Locate the cell with the specified text and output its (x, y) center coordinate. 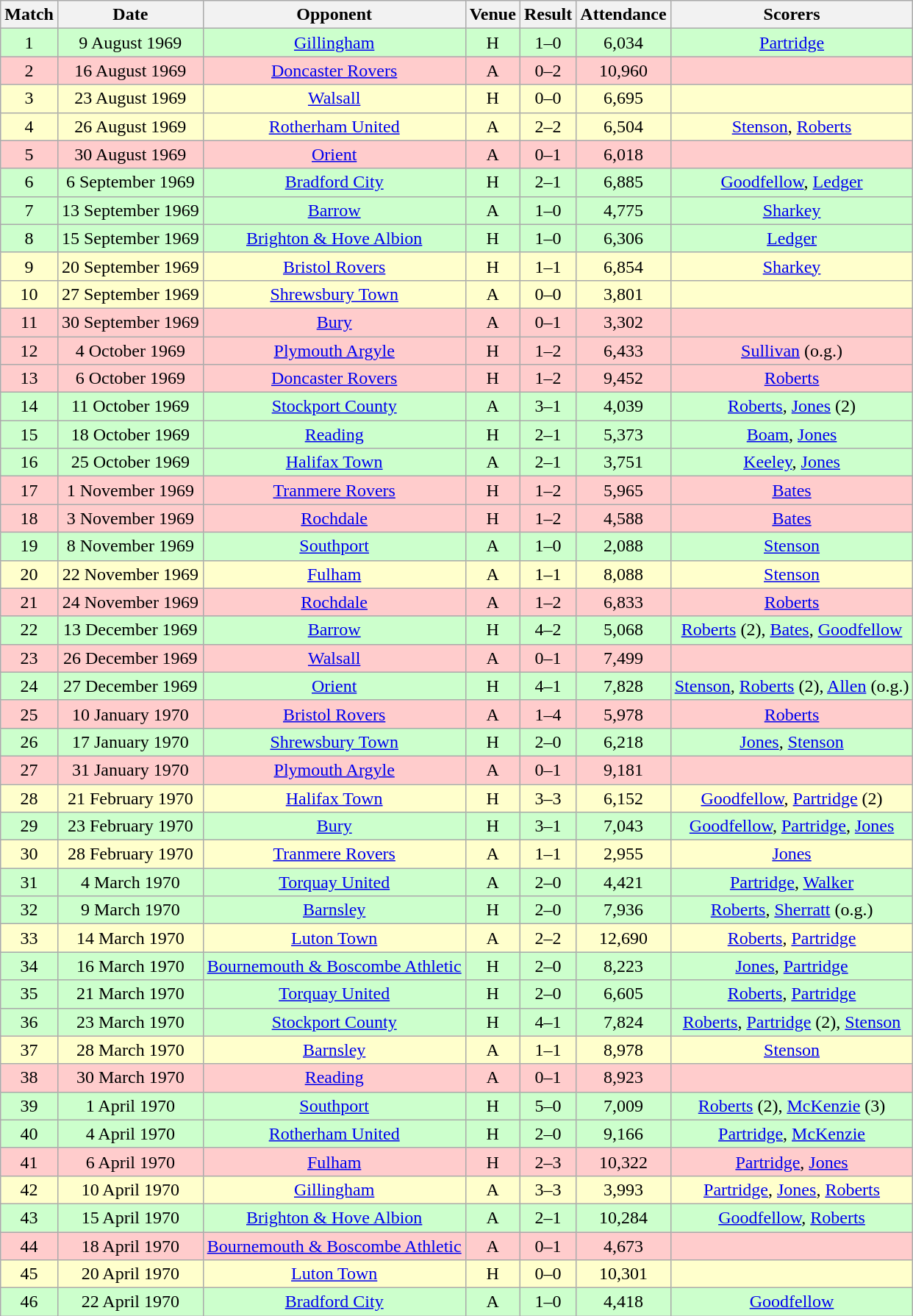
Stenson, Roberts (792, 126)
Goodfellow, Roberts (792, 1217)
22 April 1970 (130, 1302)
15 (29, 435)
5 (29, 154)
10,301 (623, 1274)
27 December 1969 (130, 686)
8 November 1969 (130, 546)
9,166 (623, 1134)
24 November 1969 (130, 602)
30 March 1970 (130, 1078)
Roberts (2), McKenzie (3) (792, 1106)
6 April 1970 (130, 1162)
17 (29, 490)
6 (29, 182)
Match (29, 15)
23 (29, 658)
9 August 1969 (130, 43)
Roberts, Sherratt (o.g.) (792, 910)
13 (29, 379)
24 (29, 686)
31 January 1970 (130, 770)
4 October 1969 (130, 351)
7,499 (623, 658)
4,673 (623, 1246)
36 (29, 1022)
41 (29, 1162)
3 (29, 99)
13 September 1969 (130, 210)
Roberts (2), Bates, Goodfellow (792, 630)
21 March 1970 (130, 994)
1 (29, 43)
45 (29, 1274)
Result (548, 15)
13 December 1969 (130, 630)
20 (29, 574)
Boam, Jones (792, 435)
7,043 (623, 826)
21 February 1970 (130, 798)
43 (29, 1217)
11 October 1969 (130, 407)
9 (29, 266)
5,068 (623, 630)
6,152 (623, 798)
Goodfellow, Ledger (792, 182)
3,302 (623, 322)
3,751 (623, 462)
16 March 1970 (130, 966)
10,284 (623, 1217)
2–3 (548, 1162)
Jones (792, 854)
Sullivan (o.g.) (792, 351)
Partridge, Jones, Roberts (792, 1190)
30 August 1969 (130, 154)
28 (29, 798)
26 December 1969 (130, 658)
38 (29, 1078)
18 (29, 518)
Partridge, McKenzie (792, 1134)
1 November 1969 (130, 490)
6,885 (623, 182)
23 August 1969 (130, 99)
8,088 (623, 574)
7,009 (623, 1106)
9 March 1970 (130, 910)
8,223 (623, 966)
10 (29, 294)
3,993 (623, 1190)
Stenson, Roberts (2), Allen (o.g.) (792, 686)
25 (29, 714)
6,018 (623, 154)
23 February 1970 (130, 826)
10,322 (623, 1162)
10 January 1970 (130, 714)
6,833 (623, 602)
3,801 (623, 294)
4 March 1970 (130, 882)
Roberts, Jones (2) (792, 407)
12,690 (623, 938)
16 (29, 462)
Jones, Stenson (792, 742)
42 (29, 1190)
2,088 (623, 546)
12 (29, 351)
10 April 1970 (130, 1190)
11 (29, 322)
4,421 (623, 882)
18 April 1970 (130, 1246)
30 September 1969 (130, 322)
22 (29, 630)
37 (29, 1050)
2,955 (623, 854)
6,695 (623, 99)
46 (29, 1302)
Goodfellow, Partridge (2) (792, 798)
33 (29, 938)
26 (29, 742)
25 October 1969 (130, 462)
7,828 (623, 686)
2 (29, 71)
Venue (493, 15)
8 (29, 238)
10,960 (623, 71)
27 September 1969 (130, 294)
18 October 1969 (130, 435)
Partridge (792, 43)
27 (29, 770)
6,306 (623, 238)
6,504 (623, 126)
35 (29, 994)
6,218 (623, 742)
5,978 (623, 714)
6,605 (623, 994)
21 (29, 602)
3 November 1969 (130, 518)
Scorers (792, 15)
8,923 (623, 1078)
29 (29, 826)
6,433 (623, 351)
14 March 1970 (130, 938)
6,854 (623, 266)
5–0 (548, 1106)
39 (29, 1106)
22 November 1969 (130, 574)
28 February 1970 (130, 854)
Ledger (792, 238)
7,936 (623, 910)
4,039 (623, 407)
4 (29, 126)
Goodfellow, Partridge, Jones (792, 826)
5,373 (623, 435)
Attendance (623, 15)
14 (29, 407)
Opponent (334, 15)
26 August 1969 (130, 126)
9,181 (623, 770)
7,824 (623, 1022)
9,452 (623, 379)
0–2 (548, 71)
Partridge, Walker (792, 882)
6,034 (623, 43)
6 September 1969 (130, 182)
15 April 1970 (130, 1217)
Date (130, 15)
Goodfellow (792, 1302)
7 (29, 210)
4,588 (623, 518)
Partridge, Jones (792, 1162)
1–4 (548, 714)
28 March 1970 (130, 1050)
15 September 1969 (130, 238)
4–2 (548, 630)
Roberts, Partridge (2), Stenson (792, 1022)
1 April 1970 (130, 1106)
4 April 1970 (130, 1134)
5,965 (623, 490)
34 (29, 966)
17 January 1970 (130, 742)
8,978 (623, 1050)
44 (29, 1246)
20 April 1970 (130, 1274)
40 (29, 1134)
19 (29, 546)
Keeley, Jones (792, 462)
16 August 1969 (130, 71)
23 March 1970 (130, 1022)
31 (29, 882)
32 (29, 910)
20 September 1969 (130, 266)
4,775 (623, 210)
30 (29, 854)
4,418 (623, 1302)
6 October 1969 (130, 379)
Jones, Partridge (792, 966)
